Output the [X, Y] coordinate of the center of the cell containing the given text.  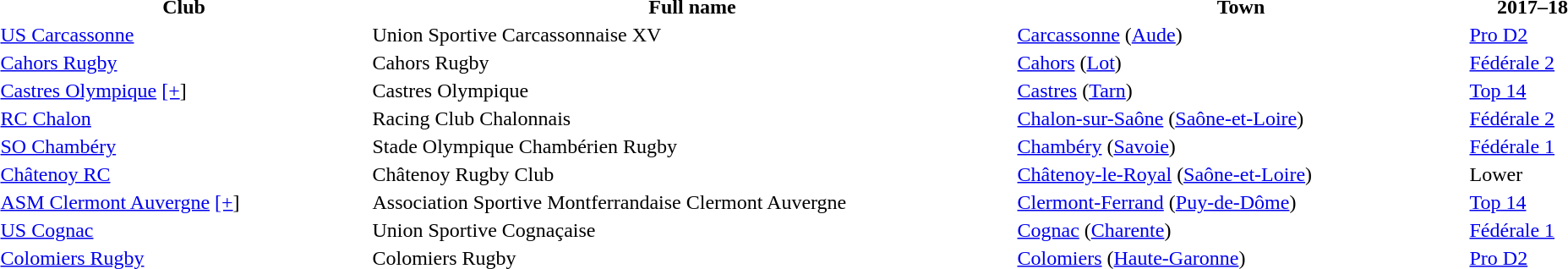
Association Sportive Montferrandaise Clermont Auvergne [692, 202]
Cognac (Charente) [1241, 230]
Castres (Tarn) [1241, 91]
Châtenoy-le-Royal (Saône-et-Loire) [1241, 174]
Clermont-Ferrand (Puy-de-Dôme) [1241, 202]
Castres Olympique [692, 91]
Châtenoy Rugby Club [692, 174]
Union Sportive Carcassonnaise XV [692, 35]
Chambéry (Savoie) [1241, 146]
Union Sportive Cognaçaise [692, 230]
Chalon-sur-Saône (Saône-et-Loire) [1241, 118]
Racing Club Chalonnais [692, 118]
Stade Olympique Chambérien Rugby [692, 146]
Cahors (Lot) [1241, 63]
Carcassonne (Aude) [1241, 35]
Cahors Rugby [692, 63]
